Pinpoint the cell where the given text exists, returning its (X, Y) midpoint coordinate. 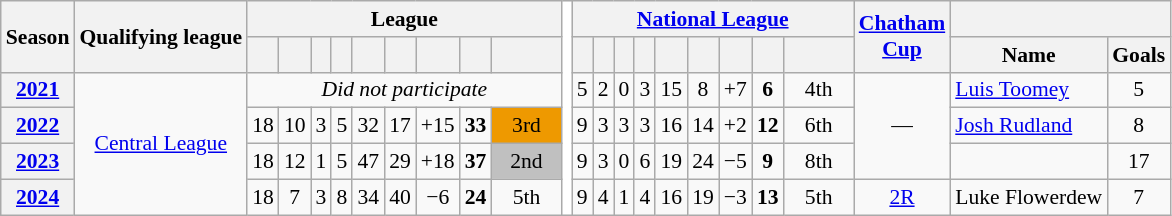
3rd (526, 126)
2 (604, 90)
+2 (736, 126)
40 (400, 197)
Season (38, 36)
Goals (1138, 55)
15 (671, 90)
8th (819, 162)
Name (1028, 55)
33 (476, 126)
Qualifying league (160, 36)
+15 (438, 126)
2nd (526, 162)
2024 (38, 197)
29 (400, 162)
13 (768, 197)
32 (368, 126)
Did not participate (404, 90)
League (404, 19)
37 (476, 162)
2022 (38, 126)
−5 (736, 162)
6th (819, 126)
2021 (38, 90)
−3 (736, 197)
34 (368, 197)
— (902, 126)
−6 (438, 197)
10 (295, 126)
+18 (438, 162)
ChathamCup (902, 36)
Josh Rudland (1028, 126)
Luis Toomey (1028, 90)
Luke Flowerdew (1028, 197)
14 (703, 126)
National League (713, 19)
2R (902, 197)
4th (819, 90)
Central League (160, 143)
47 (368, 162)
+7 (736, 90)
2023 (38, 162)
